Find where the given text appears and provide that cell's center as (X, Y) coordinate. 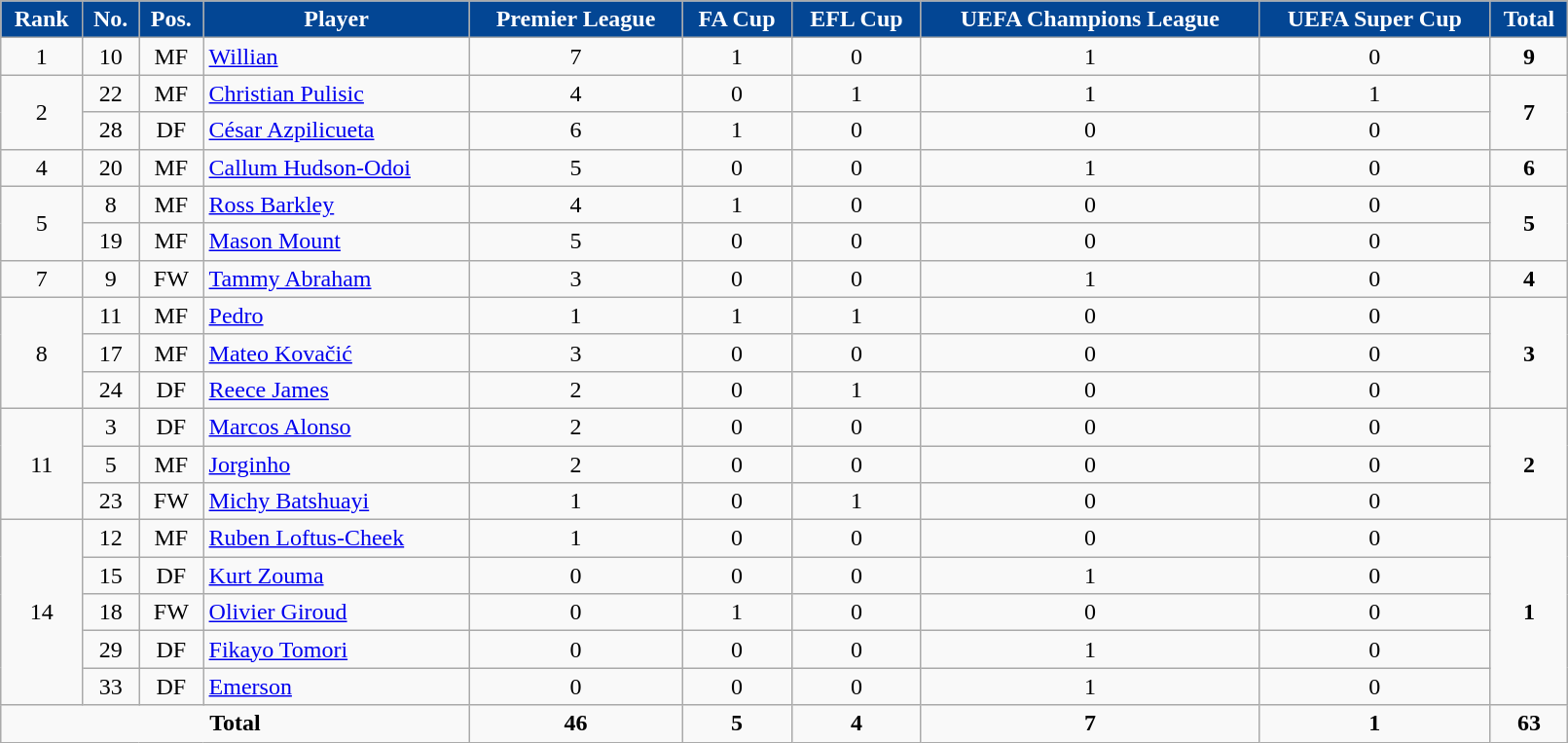
Jorginho (337, 464)
Ruben Loftus-Cheek (337, 539)
Fikayo Tomori (337, 650)
Reece James (337, 390)
Mateo Kovačić (337, 353)
UEFA Champions League (1090, 19)
Tammy Abraham (337, 279)
César Azpilicueta (337, 130)
EFL Cup (857, 19)
Player (337, 19)
Pedro (337, 316)
63 (1529, 724)
FA Cup (738, 19)
24 (111, 390)
28 (111, 130)
Marcos Alonso (337, 427)
20 (111, 167)
23 (111, 502)
29 (111, 650)
Pos. (171, 19)
19 (111, 241)
15 (111, 576)
10 (111, 56)
Premier League (576, 19)
18 (111, 613)
Christian Pulisic (337, 93)
33 (111, 687)
22 (111, 93)
Callum Hudson-Odoi (337, 167)
Emerson (337, 687)
46 (576, 724)
17 (111, 353)
Mason Mount (337, 241)
Ross Barkley (337, 204)
No. (111, 19)
Willian (337, 56)
14 (42, 613)
UEFA Super Cup (1374, 19)
Rank (42, 19)
Michy Batshuayi (337, 502)
Kurt Zouma (337, 576)
Olivier Giroud (337, 613)
12 (111, 539)
